Pinpoint the cell where the given text exists, returning its [x, y] midpoint coordinate. 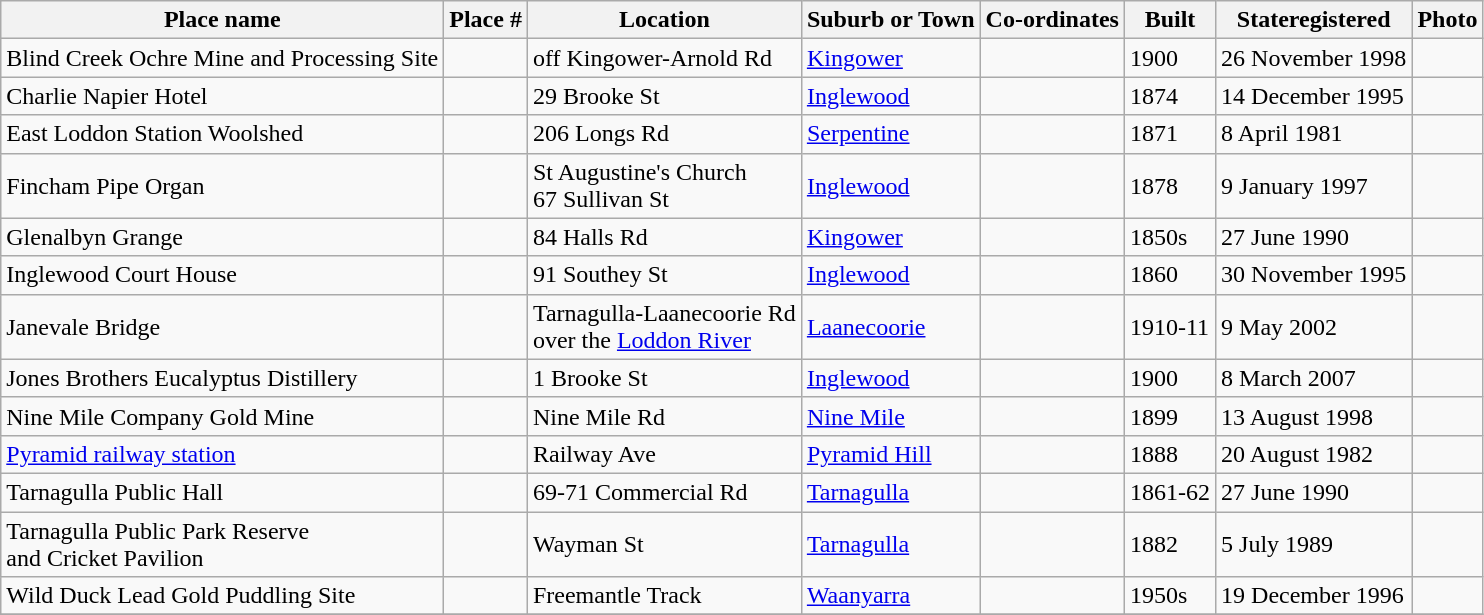
19 December 1996 [1314, 596]
Wild Duck Lead Gold Puddling Site [222, 596]
Pyramid railway station [222, 454]
Fincham Pipe Organ [222, 186]
29 Brooke St [664, 96]
1888 [1170, 454]
1860 [1170, 275]
84 Halls Rd [664, 237]
Nine Mile Company Gold Mine [222, 416]
Janevale Bridge [222, 326]
Glenalbyn Grange [222, 237]
1 Brooke St [664, 378]
St Augustine's Church67 Sullivan St [664, 186]
Laanecoorie [890, 326]
1850s [1170, 237]
1871 [1170, 134]
91 Southey St [664, 275]
8 April 1981 [1314, 134]
206 Longs Rd [664, 134]
Place name [222, 20]
Tarnagulla Public Park Reserve and Cricket Pavilion [222, 544]
Tarnagulla-Laanecoorie Rdover the Loddon River [664, 326]
30 November 1995 [1314, 275]
69-71 Commercial Rd [664, 492]
Nine Mile [890, 416]
1878 [1170, 186]
13 August 1998 [1314, 416]
8 March 2007 [1314, 378]
5 July 1989 [1314, 544]
1899 [1170, 416]
Pyramid Hill [890, 454]
Nine Mile Rd [664, 416]
Railway Ave [664, 454]
Charlie Napier Hotel [222, 96]
1882 [1170, 544]
Waanyarra [890, 596]
Inglewood Court House [222, 275]
1874 [1170, 96]
Serpentine [890, 134]
Jones Brothers Eucalyptus Distillery [222, 378]
1950s [1170, 596]
14 December 1995 [1314, 96]
9 January 1997 [1314, 186]
Tarnagulla Public Hall [222, 492]
Wayman St [664, 544]
Built [1170, 20]
Place # [486, 20]
9 May 2002 [1314, 326]
East Loddon Station Woolshed [222, 134]
1910-11 [1170, 326]
off Kingower-Arnold Rd [664, 58]
Blind Creek Ochre Mine and Processing Site [222, 58]
20 August 1982 [1314, 454]
Photo [1448, 20]
1861-62 [1170, 492]
Freemantle Track [664, 596]
Co-ordinates [1052, 20]
Location [664, 20]
Suburb or Town [890, 20]
Stateregistered [1314, 20]
26 November 1998 [1314, 58]
